Find where the given text appears and provide that cell's center as (x, y) coordinate. 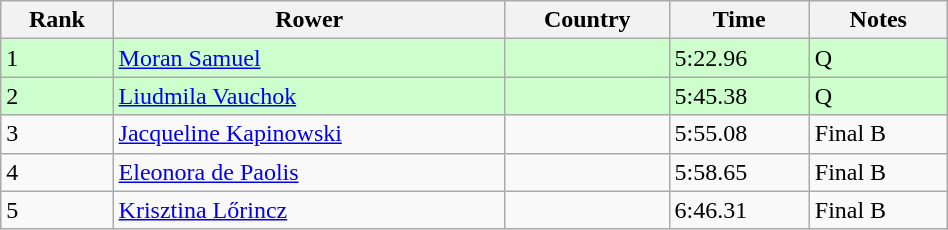
5:22.96 (739, 58)
1 (57, 58)
Time (739, 20)
Rower (309, 20)
4 (57, 172)
Moran Samuel (309, 58)
2 (57, 96)
Country (587, 20)
5 (57, 210)
Rank (57, 20)
Liudmila Vauchok (309, 96)
Eleonora de Paolis (309, 172)
5:45.38 (739, 96)
Notes (878, 20)
Jacqueline Kapinowski (309, 134)
3 (57, 134)
5:55.08 (739, 134)
Krisztina Lőrincz (309, 210)
5:58.65 (739, 172)
6:46.31 (739, 210)
